Find where the given text appears and provide that cell's center as [x, y] coordinate. 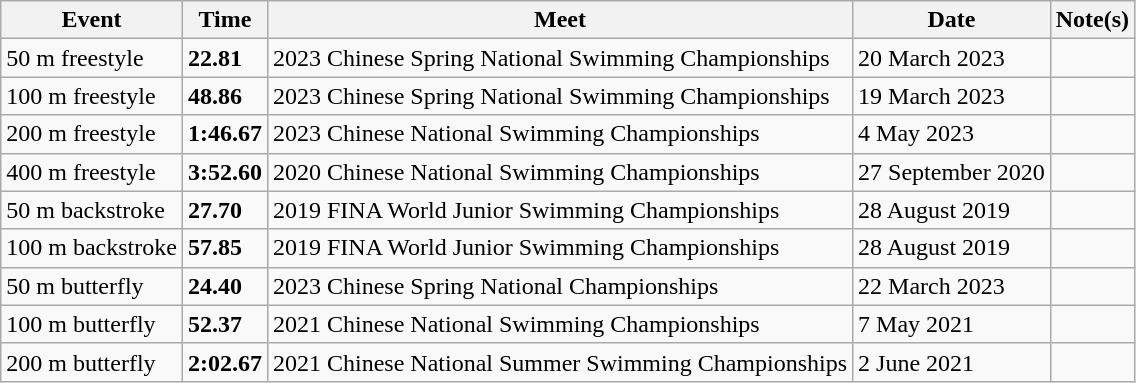
2021 Chinese National Swimming Championships [560, 324]
20 March 2023 [952, 58]
2 June 2021 [952, 362]
Time [224, 20]
27.70 [224, 210]
24.40 [224, 286]
Note(s) [1092, 20]
50 m freestyle [92, 58]
22.81 [224, 58]
2021 Chinese National Summer Swimming Championships [560, 362]
4 May 2023 [952, 134]
27 September 2020 [952, 172]
50 m backstroke [92, 210]
100 m backstroke [92, 248]
22 March 2023 [952, 286]
100 m butterfly [92, 324]
100 m freestyle [92, 96]
2:02.67 [224, 362]
200 m butterfly [92, 362]
Event [92, 20]
200 m freestyle [92, 134]
7 May 2021 [952, 324]
19 March 2023 [952, 96]
2023 Chinese Spring National Championships [560, 286]
48.86 [224, 96]
1:46.67 [224, 134]
2023 Chinese National Swimming Championships [560, 134]
2020 Chinese National Swimming Championships [560, 172]
Meet [560, 20]
50 m butterfly [92, 286]
52.37 [224, 324]
400 m freestyle [92, 172]
57.85 [224, 248]
3:52.60 [224, 172]
Date [952, 20]
